For the text-containing cell, return its midpoint in (X, Y) coordinate format. 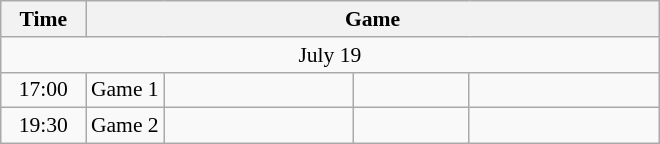
19:30 (44, 126)
17:00 (44, 90)
Game 2 (125, 126)
Game (372, 19)
July 19 (330, 55)
Game 1 (125, 90)
Time (44, 19)
